Scan for the cell matching the given text and deliver its (X, Y) coordinate at center. 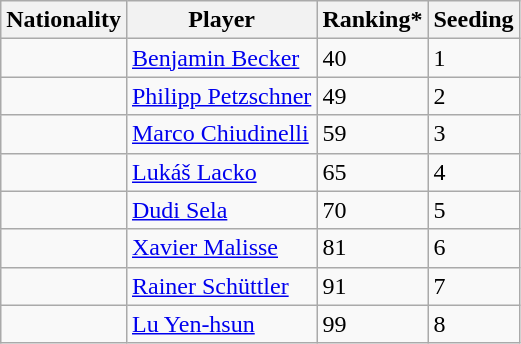
Lu Yen-hsun (221, 324)
Nationality (64, 20)
5 (474, 210)
Benjamin Becker (221, 58)
81 (372, 248)
49 (372, 96)
Rainer Schüttler (221, 286)
3 (474, 134)
Marco Chiudinelli (221, 134)
59 (372, 134)
1 (474, 58)
Player (221, 20)
70 (372, 210)
99 (372, 324)
4 (474, 172)
91 (372, 286)
8 (474, 324)
Seeding (474, 20)
Dudi Sela (221, 210)
Xavier Malisse (221, 248)
40 (372, 58)
Ranking* (372, 20)
2 (474, 96)
Lukáš Lacko (221, 172)
7 (474, 286)
65 (372, 172)
6 (474, 248)
Philipp Petzschner (221, 96)
